Determine the (X, Y) coordinate at the center of the cell enclosing the given text.  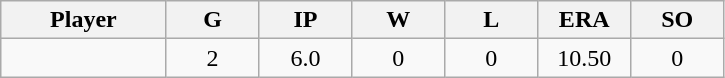
2 (212, 58)
ERA (584, 20)
IP (306, 20)
Player (84, 20)
L (492, 20)
SO (678, 20)
6.0 (306, 58)
G (212, 20)
10.50 (584, 58)
W (398, 20)
